Identify which cell holds the provided text, then report its (x, y) central coordinate. 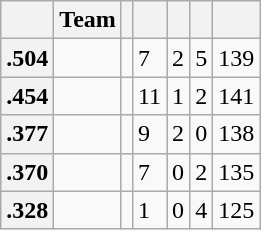
.370 (28, 172)
.328 (28, 210)
125 (236, 210)
9 (149, 134)
.454 (28, 96)
141 (236, 96)
.377 (28, 134)
4 (202, 210)
11 (149, 96)
5 (202, 58)
138 (236, 134)
139 (236, 58)
Team (88, 20)
.504 (28, 58)
135 (236, 172)
